Scan for the cell matching the given text and deliver its (X, Y) coordinate at center. 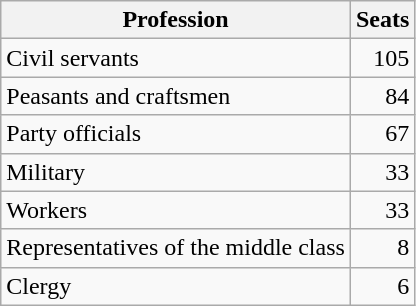
Representatives of the middle class (176, 248)
105 (382, 58)
Profession (176, 20)
Peasants and craftsmen (176, 96)
Party officials (176, 134)
8 (382, 248)
67 (382, 134)
Military (176, 172)
Civil servants (176, 58)
Seats (382, 20)
6 (382, 286)
Workers (176, 210)
Clergy (176, 286)
84 (382, 96)
